Identify which cell holds the provided text, then report its [X, Y] central coordinate. 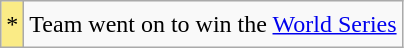
* [12, 24]
Team went on to win the World Series [213, 24]
